Capture the cell that displays the provided text and extract its (x, y) central coordinate. 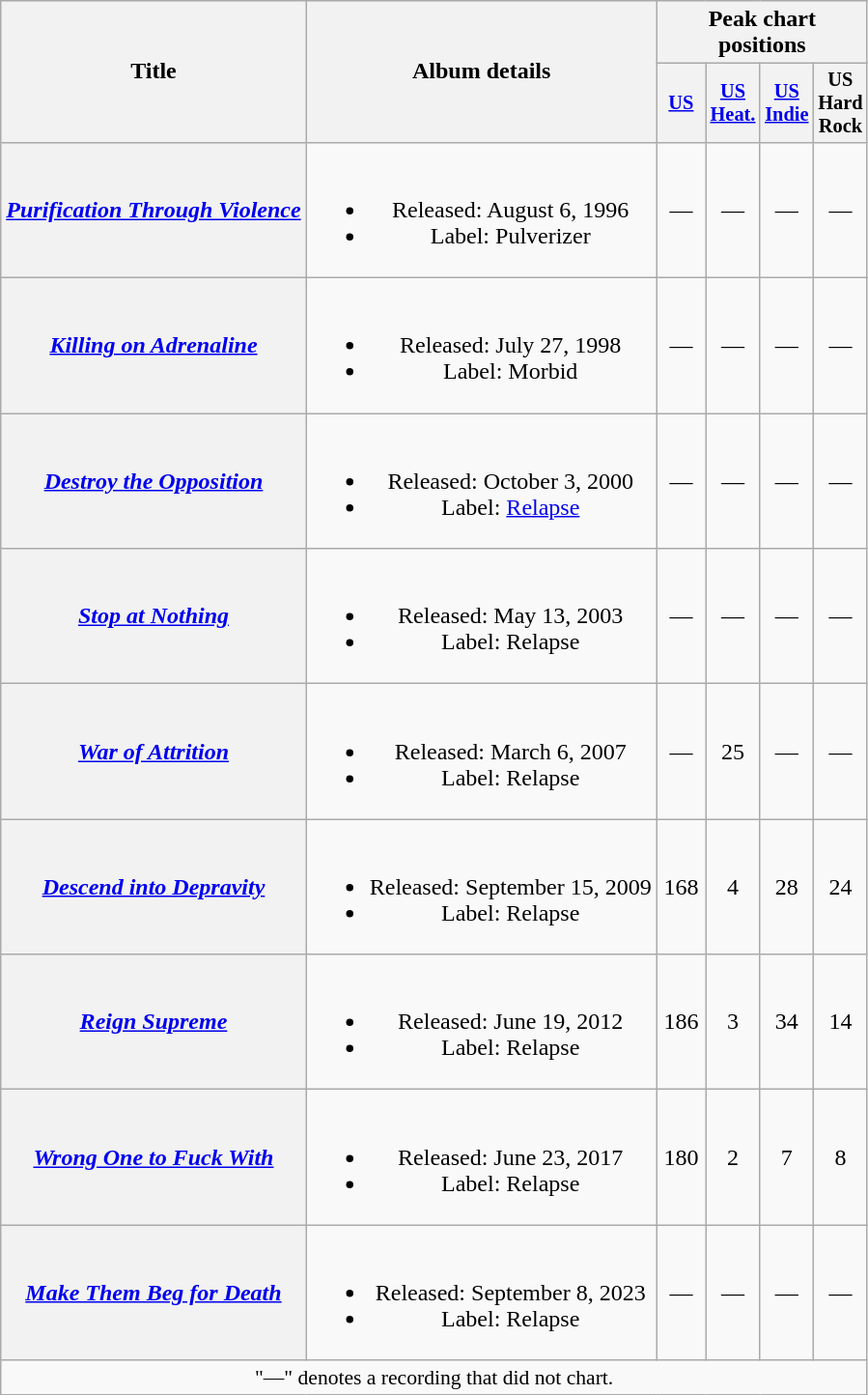
180 (681, 1157)
Killing on Adrenaline (154, 346)
28 (786, 887)
Purification Through Violence (154, 210)
Released: March 6, 2007Label: Relapse (481, 752)
34 (786, 1022)
Released: June 19, 2012Label: Relapse (481, 1022)
Reign Supreme (154, 1022)
Released: September 15, 2009Label: Relapse (481, 887)
Released: July 27, 1998Label: Morbid (481, 346)
Descend into Depravity (154, 887)
2 (734, 1157)
Released: October 3, 2000Label: Relapse (481, 481)
Released: August 6, 1996Label: Pulverizer (481, 210)
Title (154, 71)
Wrong One to Fuck With (154, 1157)
8 (840, 1157)
24 (840, 887)
Released: September 8, 2023Label: Relapse (481, 1293)
War of Attrition (154, 752)
USIndie (786, 103)
Destroy the Opposition (154, 481)
4 (734, 887)
Peak chart positions (762, 33)
Stop at Nothing (154, 616)
168 (681, 887)
"—" denotes a recording that did not chart. (434, 1378)
USHard Rock (840, 103)
Album details (481, 71)
US (681, 103)
14 (840, 1022)
Released: May 13, 2003Label: Relapse (481, 616)
186 (681, 1022)
Make Them Beg for Death (154, 1293)
3 (734, 1022)
USHeat. (734, 103)
Released: June 23, 2017Label: Relapse (481, 1157)
7 (786, 1157)
25 (734, 752)
